Find where the given text appears and provide that cell's center as [X, Y] coordinate. 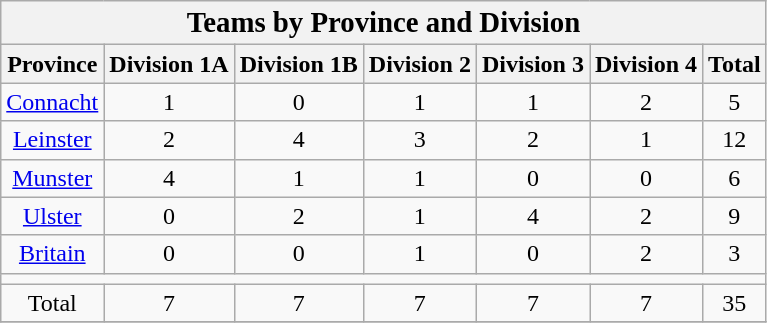
35 [735, 303]
12 [735, 140]
Division 1A [169, 64]
Division 2 [420, 64]
Division 3 [532, 64]
Division 4 [646, 64]
Ulster [52, 216]
9 [735, 216]
6 [735, 178]
Munster [52, 178]
Teams by Province and Division [384, 23]
Division 1B [298, 64]
Britain [52, 254]
Province [52, 64]
Leinster [52, 140]
Connacht [52, 102]
5 [735, 102]
